Scan for the cell matching the given text and deliver its (X, Y) coordinate at center. 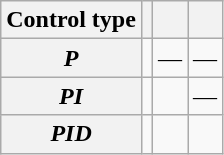
Control type (72, 20)
PID (72, 134)
P (72, 58)
PI (72, 96)
